For the text-containing cell, return its midpoint in [x, y] coordinate format. 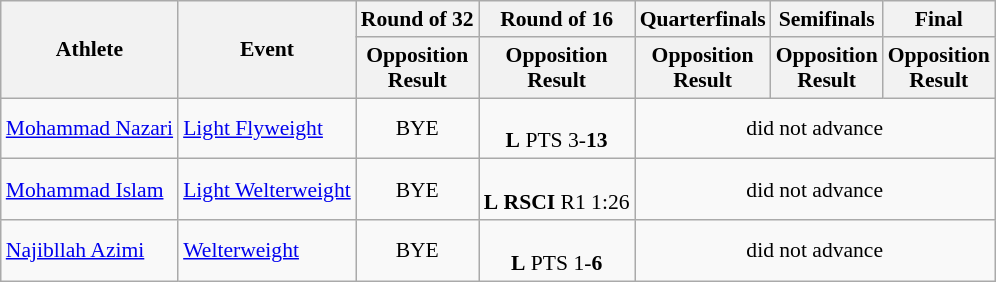
Najibllah Azimi [90, 250]
Welterweight [267, 250]
L RSCI R1 1:26 [557, 190]
L PTS 3-13 [557, 128]
Light Flyweight [267, 128]
Round of 16 [557, 19]
Athlete [90, 50]
Quarterfinals [703, 19]
Final [939, 19]
Semifinals [827, 19]
Event [267, 50]
Round of 32 [418, 19]
Mohammad Nazari [90, 128]
Mohammad Islam [90, 190]
Light Welterweight [267, 190]
L PTS 1-6 [557, 250]
